For the text-containing cell, return its midpoint in (x, y) coordinate format. 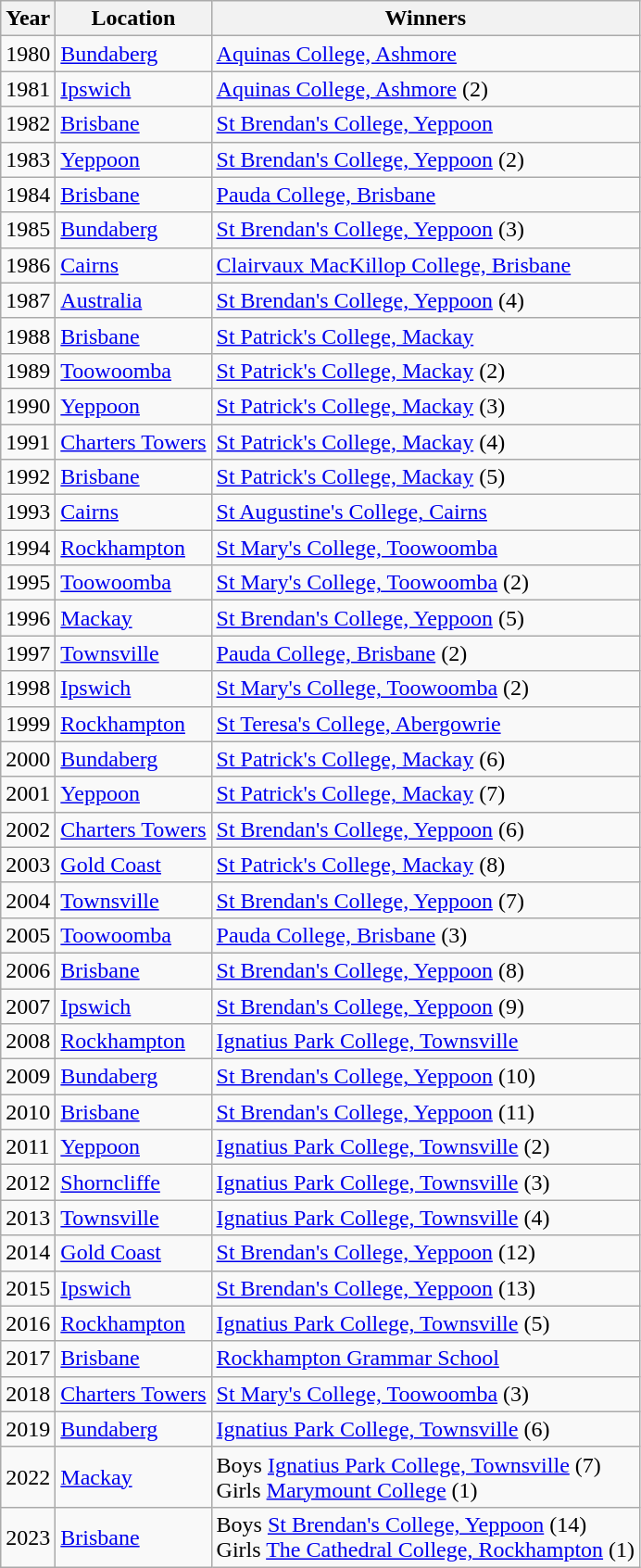
Location (133, 19)
2019 (28, 1429)
2006 (28, 970)
1999 (28, 724)
2018 (28, 1394)
1985 (28, 230)
St Brendan's College, Yeppoon (12) (426, 1253)
Pauda College, Brisbane (2) (426, 653)
St Patrick's College, Mackay (7) (426, 794)
2022 (28, 1477)
1992 (28, 477)
Ignatius Park College, Townsville (426, 1042)
2008 (28, 1042)
1984 (28, 195)
2003 (28, 865)
2000 (28, 759)
2015 (28, 1288)
1982 (28, 124)
2017 (28, 1359)
1980 (28, 54)
St Patrick's College, Mackay (8) (426, 865)
Ignatius Park College, Townsville (2) (426, 1147)
St Brendan's College, Yeppoon (7) (426, 900)
2016 (28, 1323)
Aquinas College, Ashmore (2) (426, 89)
St Mary's College, Toowoomba (426, 548)
St Brendan's College, Yeppoon (4) (426, 300)
1983 (28, 159)
1990 (28, 406)
1996 (28, 618)
Ignatius Park College, Townsville (3) (426, 1182)
St Brendan's College, Yeppoon (5) (426, 618)
Pauda College, Brisbane (3) (426, 935)
1997 (28, 653)
St Patrick's College, Mackay (3) (426, 406)
Pauda College, Brisbane (426, 195)
2007 (28, 1005)
St Brendan's College, Yeppoon (426, 124)
St Patrick's College, Mackay (426, 335)
Ignatius Park College, Townsville (4) (426, 1218)
St Patrick's College, Mackay (6) (426, 759)
2002 (28, 829)
St Patrick's College, Mackay (2) (426, 371)
2005 (28, 935)
St Brendan's College, Yeppoon (9) (426, 1005)
Ignatius Park College, Townsville (5) (426, 1323)
St Augustine's College, Cairns (426, 512)
St Brendan's College, Yeppoon (2) (426, 159)
St Patrick's College, Mackay (4) (426, 442)
1991 (28, 442)
St Brendan's College, Yeppoon (13) (426, 1288)
1995 (28, 583)
Aquinas College, Ashmore (426, 54)
1989 (28, 371)
1988 (28, 335)
2023 (28, 1536)
St Teresa's College, Abergowrie (426, 724)
1986 (28, 265)
2014 (28, 1253)
2009 (28, 1077)
Boys St Brendan's College, Yeppoon (14)Girls The Cathedral College, Rockhampton (1) (426, 1536)
St Brendan's College, Yeppoon (11) (426, 1112)
2013 (28, 1218)
1993 (28, 512)
2001 (28, 794)
2012 (28, 1182)
1998 (28, 689)
St Patrick's College, Mackay (5) (426, 477)
1981 (28, 89)
St Mary's College, Toowoomba (3) (426, 1394)
St Brendan's College, Yeppoon (10) (426, 1077)
2004 (28, 900)
2011 (28, 1147)
Clairvaux MacKillop College, Brisbane (426, 265)
Year (28, 19)
Ignatius Park College, Townsville (6) (426, 1429)
Rockhampton Grammar School (426, 1359)
Australia (133, 300)
Winners (426, 19)
St Brendan's College, Yeppoon (3) (426, 230)
St Brendan's College, Yeppoon (8) (426, 970)
Boys Ignatius Park College, Townsville (7)Girls Marymount College (1) (426, 1477)
Shorncliffe (133, 1182)
1987 (28, 300)
1994 (28, 548)
St Brendan's College, Yeppoon (6) (426, 829)
2010 (28, 1112)
